Return (X, Y) of the center of cell containing provided text 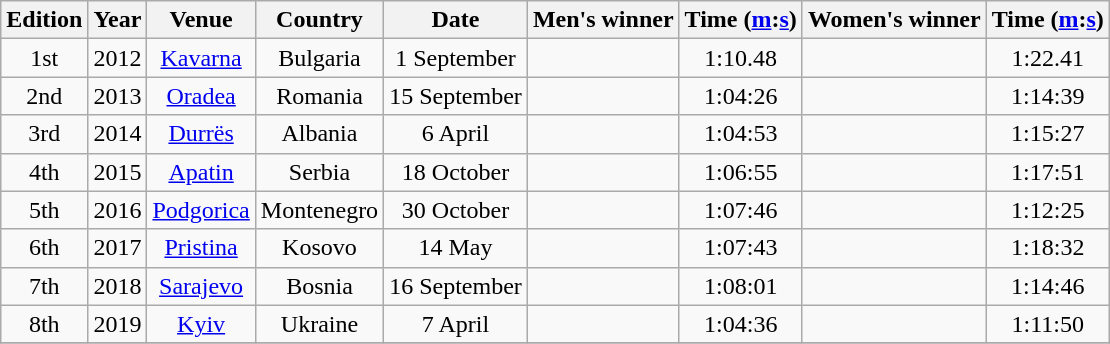
Bosnia (319, 286)
1:15:27 (1048, 134)
1:07:43 (740, 248)
5th (44, 210)
1:18:32 (1048, 248)
1 September (456, 58)
2019 (118, 324)
3rd (44, 134)
6 April (456, 134)
Date (456, 20)
1:10.48 (740, 58)
2017 (118, 248)
7 April (456, 324)
Podgorica (201, 210)
Kavarna (201, 58)
2014 (118, 134)
7th (44, 286)
1:04:26 (740, 96)
1st (44, 58)
1:12:25 (1048, 210)
1:08:01 (740, 286)
Year (118, 20)
Bulgaria (319, 58)
Country (319, 20)
1:04:36 (740, 324)
Romania (319, 96)
Edition (44, 20)
Sarajevo (201, 286)
1:22.41 (1048, 58)
Apatin (201, 172)
15 September (456, 96)
Durrës (201, 134)
2018 (118, 286)
Ukraine (319, 324)
Kosovo (319, 248)
1:14:39 (1048, 96)
2015 (118, 172)
1:06:55 (740, 172)
Montenegro (319, 210)
16 September (456, 286)
1:11:50 (1048, 324)
2nd (44, 96)
14 May (456, 248)
2016 (118, 210)
8th (44, 324)
30 October (456, 210)
1:04:53 (740, 134)
Men's winner (603, 20)
18 October (456, 172)
2013 (118, 96)
Oradea (201, 96)
6th (44, 248)
1:14:46 (1048, 286)
Kyiv (201, 324)
2012 (118, 58)
Venue (201, 20)
Pristina (201, 248)
Serbia (319, 172)
1:07:46 (740, 210)
Women's winner (894, 20)
Albania (319, 134)
4th (44, 172)
1:17:51 (1048, 172)
